Extract the [X, Y] coordinate from the center of the cell holding the provided text.  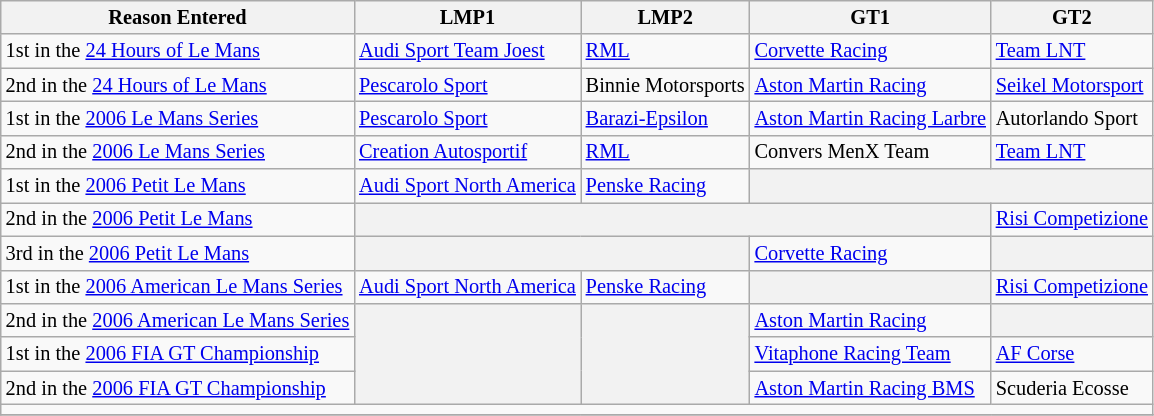
2nd in the 24 Hours of Le Mans [178, 85]
AF Corse [1072, 354]
1st in the 2006 FIA GT Championship [178, 354]
Aston Martin Racing Larbre [870, 118]
GT1 [870, 17]
2nd in the 2006 Le Mans Series [178, 152]
1st in the 24 Hours of Le Mans [178, 51]
2nd in the 2006 American Le Mans Series [178, 320]
Autorlando Sport [1072, 118]
LMP2 [666, 17]
LMP1 [468, 17]
Reason Entered [178, 17]
Seikel Motorsport [1072, 85]
Vitaphone Racing Team [870, 354]
2nd in the 2006 Petit Le Mans [178, 219]
Audi Sport Team Joest [468, 51]
Barazi-Epsilon [666, 118]
Scuderia Ecosse [1072, 388]
1st in the 2006 Le Mans Series [178, 118]
1st in the 2006 American Le Mans Series [178, 287]
Convers MenX Team [870, 152]
2nd in the 2006 FIA GT Championship [178, 388]
Creation Autosportif [468, 152]
Aston Martin Racing BMS [870, 388]
1st in the 2006 Petit Le Mans [178, 186]
Binnie Motorsports [666, 85]
GT2 [1072, 17]
3rd in the 2006 Petit Le Mans [178, 253]
